Determine the [X, Y] coordinate at the center of the cell enclosing the given text.  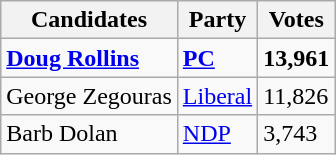
Barb Dolan [90, 134]
Doug Rollins [90, 58]
PC [217, 58]
13,961 [296, 58]
Liberal [217, 96]
3,743 [296, 134]
11,826 [296, 96]
Party [217, 20]
Votes [296, 20]
Candidates [90, 20]
George Zegouras [90, 96]
NDP [217, 134]
